Provide the [x, y] coordinate of the cell's center where the given text is located.  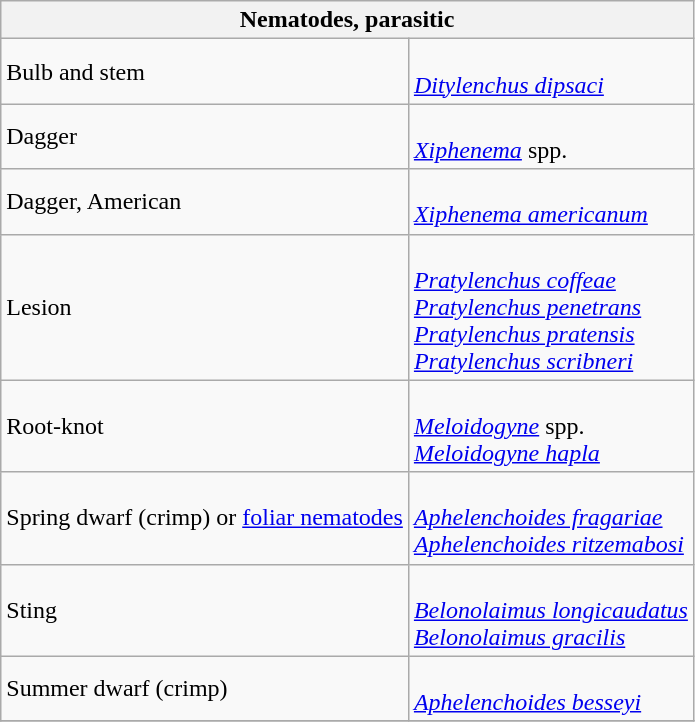
Summer dwarf (crimp) [205, 688]
Xiphenema americanum [550, 202]
Sting [205, 610]
Belonolaimus longicaudatus Belonolaimus gracilis [550, 610]
Dagger [205, 136]
Xiphenema spp. [550, 136]
Dagger, American [205, 202]
Aphelenchoides fragariae Aphelenchoides ritzemabosi [550, 518]
Root-knot [205, 426]
Ditylenchus dipsaci [550, 72]
Pratylenchus coffeae Pratylenchus penetrans Pratylenchus pratensis Pratylenchus scribneri [550, 307]
Meloidogyne spp. Meloidogyne hapla [550, 426]
Lesion [205, 307]
Spring dwarf (crimp) or foliar nematodes [205, 518]
Nematodes, parasitic [348, 20]
Aphelenchoides besseyi [550, 688]
Bulb and stem [205, 72]
